Provide the [x, y] coordinate of the cell's center where the given text is located.  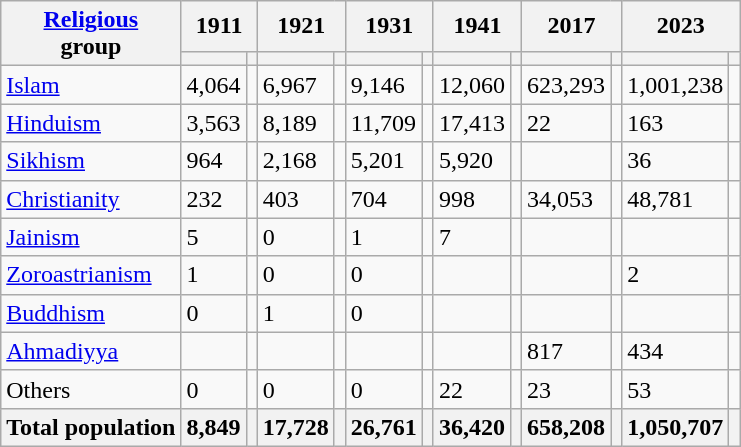
12,060 [472, 85]
Buddhism [91, 313]
1,050,707 [676, 427]
8,849 [214, 427]
6,967 [296, 85]
Sikhism [91, 161]
817 [566, 351]
8,189 [296, 123]
26,761 [384, 427]
34,053 [566, 199]
232 [214, 199]
163 [676, 123]
Zoroastrianism [91, 275]
11,709 [384, 123]
Total population [91, 427]
2017 [572, 26]
434 [676, 351]
964 [214, 161]
2 [676, 275]
1931 [389, 26]
1941 [477, 26]
Christianity [91, 199]
704 [384, 199]
1921 [301, 26]
Ahmadiyya [91, 351]
Islam [91, 85]
Others [91, 389]
3,563 [214, 123]
5,920 [472, 161]
403 [296, 199]
Hinduism [91, 123]
48,781 [676, 199]
17,413 [472, 123]
7 [472, 237]
53 [676, 389]
36 [676, 161]
23 [566, 389]
5,201 [384, 161]
4,064 [214, 85]
17,728 [296, 427]
658,208 [566, 427]
1911 [219, 26]
9,146 [384, 85]
5 [214, 237]
1,001,238 [676, 85]
2,168 [296, 161]
2023 [681, 26]
36,420 [472, 427]
998 [472, 199]
623,293 [566, 85]
Religiousgroup [91, 34]
Jainism [91, 237]
